Locate the cell with the specified text and output its [x, y] center coordinate. 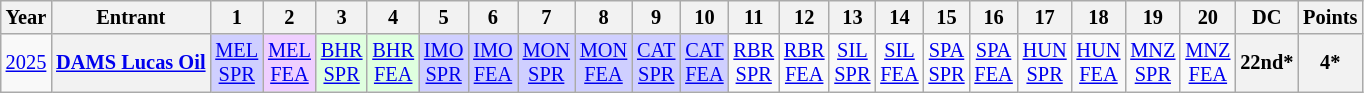
DC [1266, 17]
IMOSPR [444, 63]
16 [993, 17]
MONSPR [546, 63]
MNZSPR [1152, 63]
18 [1099, 17]
12 [804, 17]
22nd* [1266, 63]
CATSPR [656, 63]
8 [604, 17]
2 [290, 17]
Entrant [130, 17]
3 [342, 17]
HUNFEA [1099, 63]
Points [1330, 17]
6 [492, 17]
14 [899, 17]
7 [546, 17]
BHRSPR [342, 63]
10 [704, 17]
11 [754, 17]
SPAFEA [993, 63]
MELSPR [236, 63]
4* [1330, 63]
13 [852, 17]
4 [393, 17]
20 [1208, 17]
MONFEA [604, 63]
DAMS Lucas Oil [130, 63]
19 [1152, 17]
RBRSPR [754, 63]
15 [947, 17]
MNZFEA [1208, 63]
SILSPR [852, 63]
5 [444, 17]
CATFEA [704, 63]
IMOFEA [492, 63]
BHRFEA [393, 63]
Year [26, 17]
17 [1045, 17]
RBRFEA [804, 63]
1 [236, 17]
9 [656, 17]
SPASPR [947, 63]
SILFEA [899, 63]
HUNSPR [1045, 63]
2025 [26, 63]
MELFEA [290, 63]
